For the text-containing cell, return its midpoint in [X, Y] coordinate format. 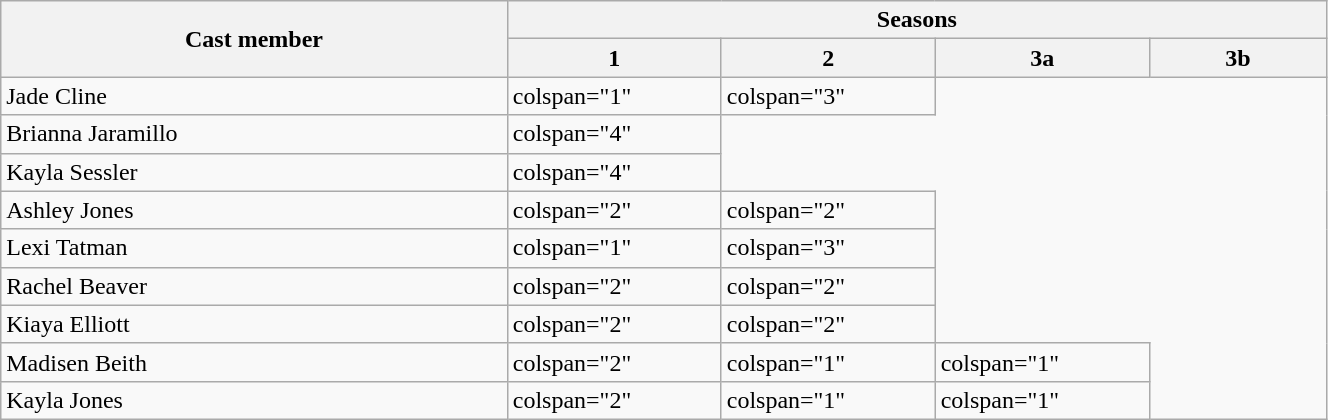
Kiaya Elliott [254, 324]
Ashley Jones [254, 210]
Rachel Beaver [254, 286]
Cast member [254, 39]
Brianna Jaramillo [254, 134]
Jade Cline [254, 96]
Kayla Sessler [254, 172]
Lexi Tatman [254, 248]
1 [614, 58]
3a [1042, 58]
3b [1238, 58]
Kayla Jones [254, 400]
Seasons [916, 20]
Madisen Beith [254, 362]
2 [828, 58]
